Extract the (X, Y) coordinate from the center of the cell holding the provided text.  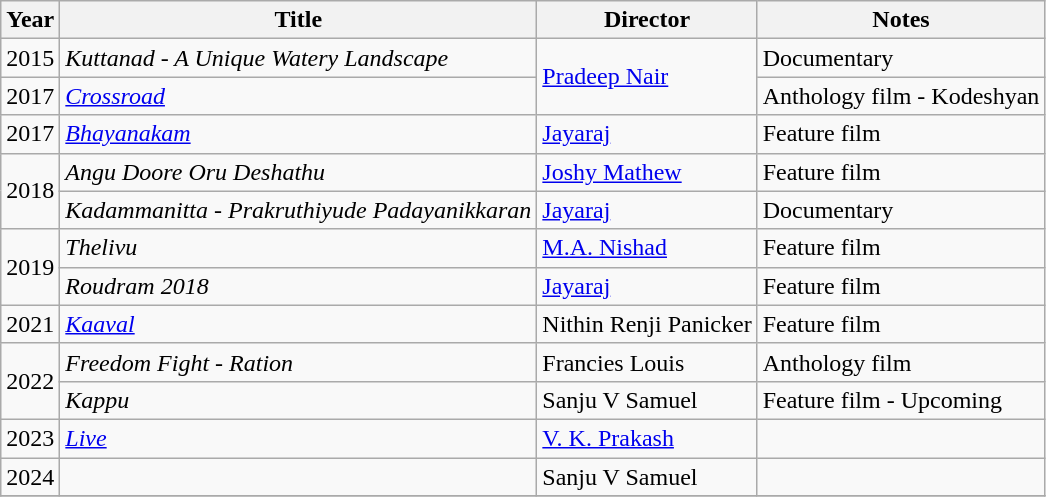
Angu Doore Oru Deshathu (298, 172)
Roudram 2018 (298, 286)
Freedom Fight - Ration (298, 362)
Live (298, 438)
Anthology film - Kodeshyan (901, 96)
Joshy Mathew (647, 172)
2018 (30, 191)
Pradeep Nair (647, 77)
M.A. Nishad (647, 248)
2015 (30, 58)
Thelivu (298, 248)
2021 (30, 324)
Notes (901, 20)
V. K. Prakash (647, 438)
Kuttanad - A Unique Watery Landscape (298, 58)
Kappu (298, 400)
Anthology film (901, 362)
2023 (30, 438)
Feature film - Upcoming (901, 400)
Director (647, 20)
2022 (30, 381)
Kaaval (298, 324)
2024 (30, 477)
Francies Louis (647, 362)
2019 (30, 267)
Bhayanakam (298, 134)
Title (298, 20)
Nithin Renji Panicker (647, 324)
Crossroad (298, 96)
Year (30, 20)
Kadammanitta - Prakruthiyude Padayanikkaran (298, 210)
